Search for the cell housing the specified text and yield its (x, y) center coordinate. 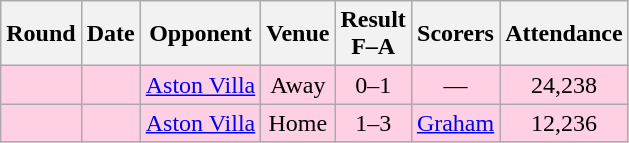
0–1 (373, 85)
Date (110, 34)
Graham (455, 123)
Attendance (564, 34)
— (455, 85)
Home (298, 123)
Opponent (200, 34)
Scorers (455, 34)
1–3 (373, 123)
24,238 (564, 85)
12,236 (564, 123)
Away (298, 85)
Round (41, 34)
ResultF–A (373, 34)
Venue (298, 34)
